Determine the [X, Y] coordinate at the center of the cell enclosing the given text.  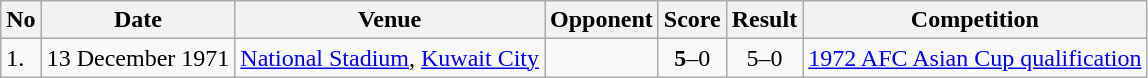
1972 AFC Asian Cup qualification [975, 58]
Opponent [602, 20]
13 December 1971 [138, 58]
No [21, 20]
Date [138, 20]
National Stadium, Kuwait City [390, 58]
Venue [390, 20]
Competition [975, 20]
1. [21, 58]
Score [692, 20]
Result [764, 20]
